Locate the cell with the specified text and output its (x, y) center coordinate. 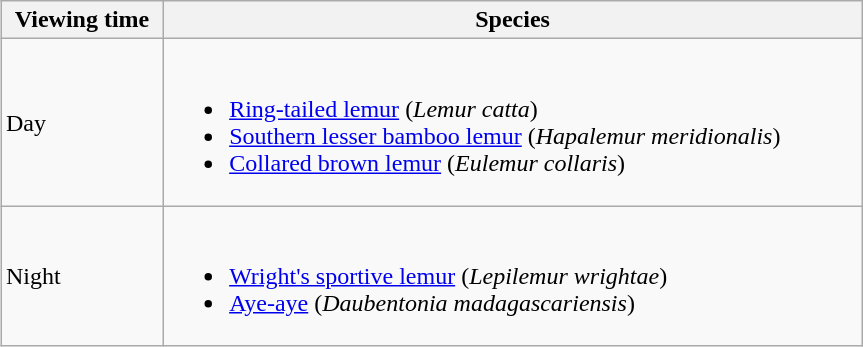
Viewing time (82, 20)
Species (513, 20)
Wright's sportive lemur (Lepilemur wrightae)Aye-aye (Daubentonia madagascariensis) (513, 276)
Ring-tailed lemur (Lemur catta)Southern lesser bamboo lemur (Hapalemur meridionalis)Collared brown lemur (Eulemur collaris) (513, 122)
Day (82, 122)
Night (82, 276)
